Scan for the cell matching the given text and deliver its (X, Y) coordinate at center. 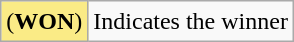
Indicates the winner (191, 22)
(WON) (44, 22)
